Extract the [X, Y] coordinate from the center of the cell holding the provided text.  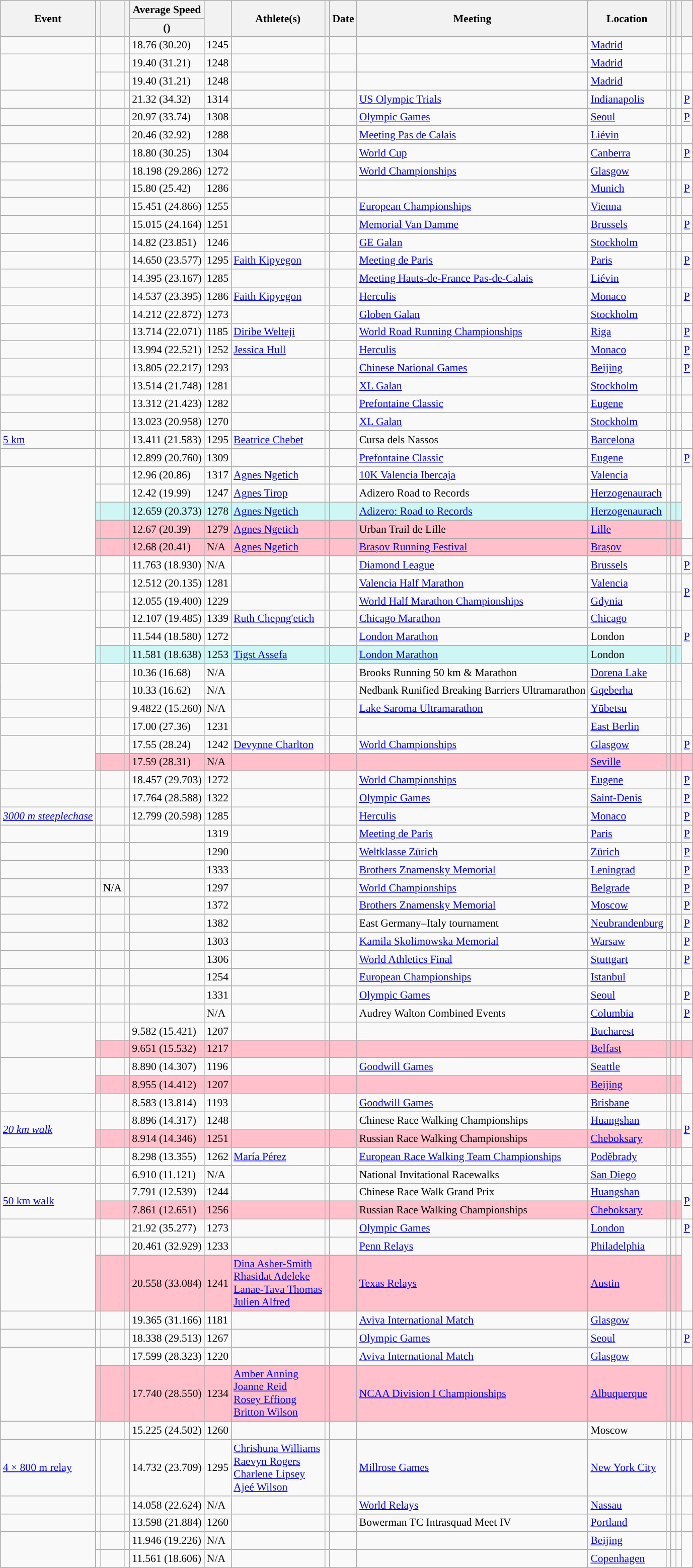
Adizero: Road to Records [473, 512]
Austin [627, 1283]
Brooks Running 50 km & Marathon [473, 673]
Indianapolis [627, 99]
1255 [217, 207]
10.36 (16.68) [167, 673]
Copenhagen [627, 1559]
18.198 (29.286) [167, 171]
1297 [217, 888]
17.599 (28.323) [167, 1356]
12.799 (20.598) [167, 816]
Saint-Denis [627, 798]
1234 [217, 1393]
Yūbetsu [627, 709]
1317 [217, 475]
GE Galan [473, 242]
1319 [217, 834]
Globen Galan [473, 314]
13.312 (21.423) [167, 404]
17.00 (27.36) [167, 726]
12.107 (19.485) [167, 619]
17.55 (28.24) [167, 745]
1262 [217, 1157]
Meeting Hauts-de-France Pas-de-Calais [473, 279]
1252 [217, 350]
Zürich [627, 852]
European Race Walking Team Championships [473, 1157]
8.914 (14.346) [167, 1139]
10.33 (16.62) [167, 691]
Diribe Welteji [278, 332]
1247 [217, 493]
Kamila Skolimowska Memorial [473, 942]
Audrey Walton Combined Events [473, 1013]
1196 [217, 1067]
13.805 (22.217) [167, 368]
13.598 (21.884) [167, 1523]
1278 [217, 512]
19.365 (31.166) [167, 1321]
Brașov Running Festival [473, 547]
Agnes Tirop [278, 493]
15.80 (25.42) [167, 189]
1382 [217, 924]
1308 [217, 117]
1254 [217, 977]
Devynne Charlton [278, 745]
Seattle [627, 1067]
13.994 (22.521) [167, 350]
20.97 (33.74) [167, 117]
21.32 (34.32) [167, 99]
1253 [217, 655]
1267 [217, 1339]
1256 [217, 1210]
12.42 (19.99) [167, 493]
1303 [217, 942]
Poděbrady [627, 1157]
12.96 (20.86) [167, 475]
7.791 (12.539) [167, 1192]
12.055 (19.400) [167, 601]
9.4822 (15.260) [167, 709]
Albuquerque [627, 1393]
4 × 800 m relay [48, 1468]
8.955 (14.412) [167, 1085]
1314 [217, 99]
1282 [217, 404]
15.225 (24.502) [167, 1431]
Chinese Race Walking Championships [473, 1121]
() [167, 28]
20.558 (33.084) [167, 1283]
1279 [217, 529]
1242 [217, 745]
18.457 (29.703) [167, 780]
11.946 (19.226) [167, 1541]
12.67 (20.39) [167, 529]
World Athletics Final [473, 959]
Chrishuna WilliamsRaevyn RogersCharlene LipseyAjeé Wilson [278, 1468]
20.46 (32.92) [167, 135]
National Invitational Racewalks [473, 1175]
Brisbane [627, 1103]
1293 [217, 368]
8.896 (14.317) [167, 1121]
1241 [217, 1283]
14.212 (22.872) [167, 314]
Brașov [627, 547]
Valencia Half Marathon [473, 583]
World Road Running Championships [473, 332]
US Olympic Trials [473, 99]
NCAA Division I Championships [473, 1393]
Leningrad [627, 870]
Nedbank Runified Breaking Barriers Ultramarathon [473, 691]
Nassau [627, 1505]
1217 [217, 1049]
14.82 (23.851) [167, 242]
Location [627, 18]
11.544 (18.580) [167, 637]
20 km walk [48, 1130]
Weltklasse Zürich [473, 852]
1304 [217, 153]
1309 [217, 458]
1246 [217, 242]
Portland [627, 1523]
12.68 (20.41) [167, 547]
8.298 (13.355) [167, 1157]
1322 [217, 798]
Gqeberha [627, 691]
Chinese National Games [473, 368]
East Germany–Italy tournament [473, 924]
11.561 (18.606) [167, 1559]
1306 [217, 959]
18.338 (29.513) [167, 1339]
14.650 (23.577) [167, 261]
18.76 (30.20) [167, 45]
Philadelphia [627, 1246]
Memorial Van Damme [473, 225]
Lake Saroma Ultramarathon [473, 709]
Amber AnningJoanne ReidRosey EffiongBritton Wilson [278, 1393]
San Diego [627, 1175]
Lille [627, 529]
Urban Trail de Lille [473, 529]
Columbia [627, 1013]
15.015 (24.164) [167, 225]
1245 [217, 45]
Neubrandenburg [627, 924]
1193 [217, 1103]
New York City [627, 1468]
6.910 (11.121) [167, 1175]
5 km [48, 440]
Athlete(s) [278, 18]
14.395 (23.167) [167, 279]
17.764 (28.588) [167, 798]
9.651 (15.532) [167, 1049]
12.899 (20.760) [167, 458]
12.659 (20.373) [167, 512]
14.537 (23.395) [167, 296]
East Berlin [627, 726]
Warsaw [627, 942]
Adizero Road to Records [473, 493]
Vienna [627, 207]
8.583 (13.814) [167, 1103]
Gdynia [627, 601]
10K Valencia Ibercaja [473, 475]
Tigst Assefa [278, 655]
1339 [217, 619]
1244 [217, 1192]
1372 [217, 905]
Riga [627, 332]
World Cup [473, 153]
Meeting [473, 18]
13.411 (21.583) [167, 440]
14.058 (22.624) [167, 1505]
15.451 (24.866) [167, 207]
13.714 (22.071) [167, 332]
Munich [627, 189]
17.740 (28.550) [167, 1393]
María Pérez [278, 1157]
13.023 (20.958) [167, 422]
17.59 (28.31) [167, 762]
50 km walk [48, 1201]
Dorena Lake [627, 673]
Belfast [627, 1049]
Diamond League [473, 565]
Barcelona [627, 440]
Belgrade [627, 888]
1181 [217, 1321]
7.861 (12.651) [167, 1210]
9.582 (15.421) [167, 1031]
1270 [217, 422]
Dina Asher-SmithRhasidat AdelekeLanae-Tava ThomasJulien Alfred [278, 1283]
1185 [217, 332]
13.514 (21.748) [167, 386]
Date [343, 18]
Average Speed [167, 10]
11.581 (18.638) [167, 655]
1331 [217, 996]
Millrose Games [473, 1468]
World Relays [473, 1505]
Chicago Marathon [473, 619]
Canberra [627, 153]
Chinese Race Walk Grand Prix [473, 1192]
12.512 (20.135) [167, 583]
20.461 (32.929) [167, 1246]
Chicago [627, 619]
World Half Marathon Championships [473, 601]
Bowerman TC Intrasquad Meet IV [473, 1523]
11.763 (18.930) [167, 565]
Seville [627, 762]
1288 [217, 135]
3000 m steeplechase [48, 816]
Istanbul [627, 977]
1333 [217, 870]
Texas Relays [473, 1283]
1290 [217, 852]
1229 [217, 601]
Meeting Pas de Calais [473, 135]
14.732 (23.709) [167, 1468]
Stuttgart [627, 959]
18.80 (30.25) [167, 153]
21.92 (35.277) [167, 1228]
Penn Relays [473, 1246]
Bucharest [627, 1031]
Ruth Chepng'etich [278, 619]
Cursa dels Nassos [473, 440]
1231 [217, 726]
8.890 (14.307) [167, 1067]
Event [48, 18]
Jessica Hull [278, 350]
1220 [217, 1356]
Beatrice Chebet [278, 440]
1233 [217, 1246]
